Extract the (X, Y) coordinate from the center of the cell holding the provided text.  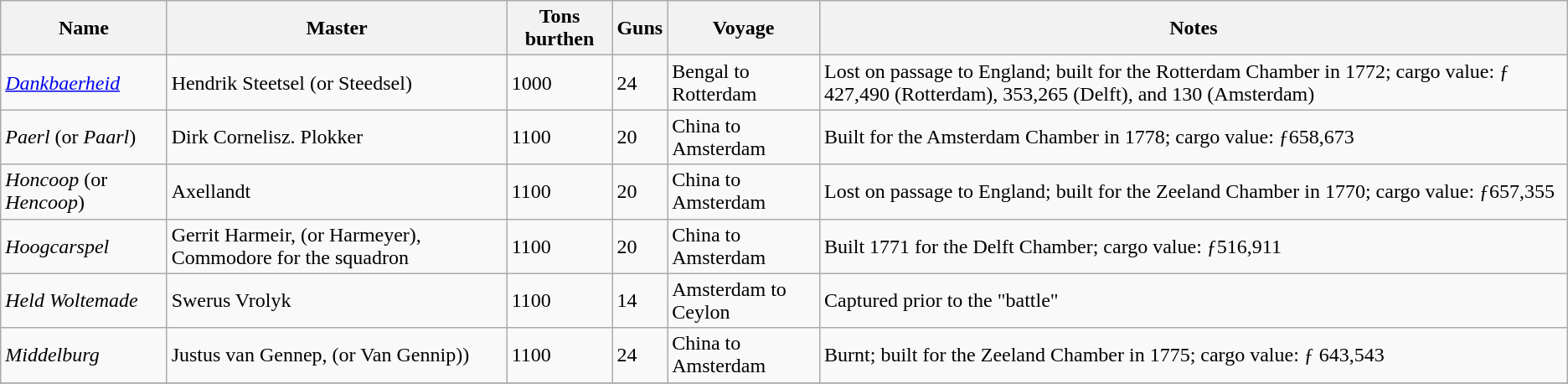
Bengal to Rotterdam (744, 82)
Captured prior to the "battle" (1194, 300)
Notes (1194, 29)
Guns (640, 29)
Tons burthen (560, 29)
Hendrik Steetsel (or Steedsel) (337, 82)
Held Woltemade (84, 300)
Lost on passage to England; built for the Zeeland Chamber in 1770; cargo value: ƒ657,355 (1194, 191)
Axellandt (337, 191)
Built for the Amsterdam Chamber in 1778; cargo value: ƒ658,673 (1194, 138)
Justus van Gennep, (or Van Gennip)) (337, 355)
Voyage (744, 29)
Amsterdam to Ceylon (744, 300)
Built 1771 for the Delft Chamber; cargo value: ƒ516,911 (1194, 246)
Name (84, 29)
Honcoop (or Hencoop) (84, 191)
Swerus Vrolyk (337, 300)
14 (640, 300)
Burnt; built for the Zeeland Chamber in 1775; cargo value: ƒ 643,543 (1194, 355)
Paerl (or Paarl) (84, 138)
Hoogcarspel (84, 246)
Lost on passage to England; built for the Rotterdam Chamber in 1772; cargo value: ƒ 427,490 (Rotterdam), 353,265 (Delft), and 130 (Amsterdam) (1194, 82)
1000 (560, 82)
Middelburg (84, 355)
Dankbaerheid (84, 82)
Gerrit Harmeir, (or Harmeyer), Commodore for the squadron (337, 246)
Dirk Cornelisz. Plokker (337, 138)
Master (337, 29)
